Search for the cell housing the specified text and yield its [x, y] center coordinate. 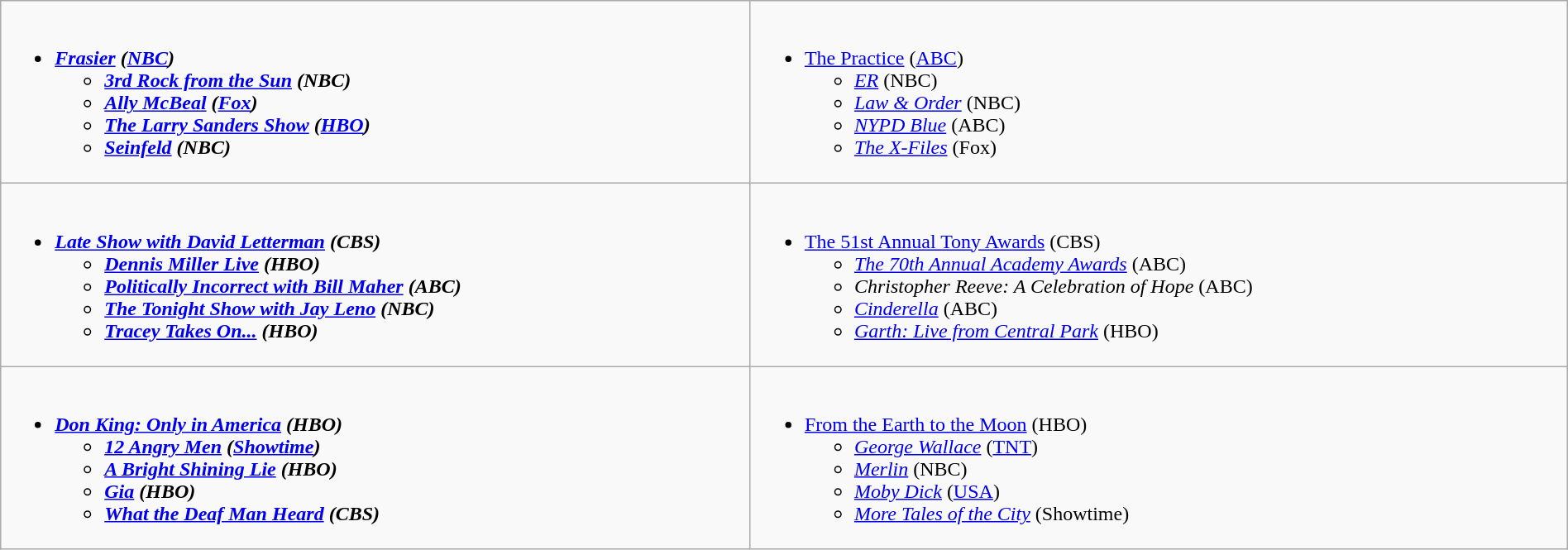
Frasier (NBC)3rd Rock from the Sun (NBC)Ally McBeal (Fox)The Larry Sanders Show (HBO)Seinfeld (NBC) [375, 93]
Don King: Only in America (HBO)12 Angry Men (Showtime)A Bright Shining Lie (HBO)Gia (HBO)What the Deaf Man Heard (CBS) [375, 458]
The Practice (ABC)ER (NBC)Law & Order (NBC)NYPD Blue (ABC)The X-Files (Fox) [1159, 93]
From the Earth to the Moon (HBO)George Wallace (TNT)Merlin (NBC)Moby Dick (USA)More Tales of the City (Showtime) [1159, 458]
